Detect which cell encompasses the target text, then output its [X, Y] center coordinate. 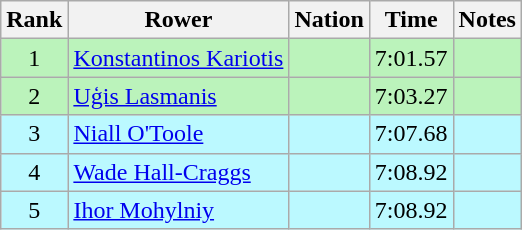
4 [34, 172]
Notes [487, 20]
Rank [34, 20]
Ihor Mohylniy [178, 210]
7:07.68 [411, 134]
Rower [178, 20]
Wade Hall-Craggs [178, 172]
7:03.27 [411, 96]
5 [34, 210]
Niall O'Toole [178, 134]
Time [411, 20]
2 [34, 96]
1 [34, 58]
7:01.57 [411, 58]
Nation [329, 20]
3 [34, 134]
Konstantinos Kariotis [178, 58]
Uģis Lasmanis [178, 96]
